Extract the [x, y] coordinate from the center of the cell holding the provided text.  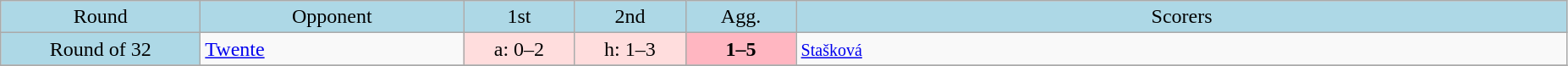
Round of 32 [101, 49]
Scorers [1181, 17]
a: 0–2 [520, 49]
Stašková [1181, 49]
Opponent [332, 17]
1st [520, 17]
Agg. [741, 17]
Twente [332, 49]
Round [101, 17]
h: 1–3 [630, 49]
2nd [630, 17]
1–5 [741, 49]
